Search for the cell housing the specified text and yield its (x, y) center coordinate. 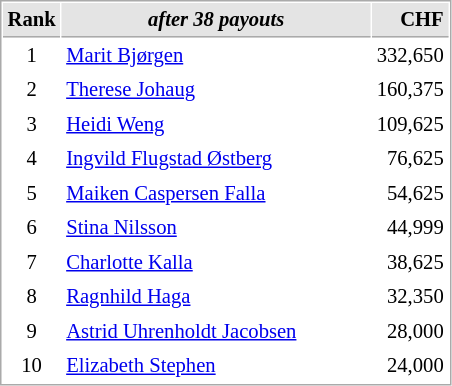
9 (32, 332)
Heidi Weng (216, 124)
44,999 (410, 228)
Ingvild Flugstad Østberg (216, 158)
24,000 (410, 366)
1 (32, 56)
160,375 (410, 90)
Marit Bjørgen (216, 56)
5 (32, 194)
2 (32, 90)
Elizabeth Stephen (216, 366)
after 38 payouts (216, 20)
CHF (410, 20)
10 (32, 366)
Therese Johaug (216, 90)
6 (32, 228)
38,625 (410, 262)
3 (32, 124)
109,625 (410, 124)
Astrid Uhrenholdt Jacobsen (216, 332)
28,000 (410, 332)
Ragnhild Haga (216, 296)
Rank (32, 20)
32,350 (410, 296)
54,625 (410, 194)
332,650 (410, 56)
4 (32, 158)
7 (32, 262)
8 (32, 296)
Charlotte Kalla (216, 262)
Maiken Caspersen Falla (216, 194)
76,625 (410, 158)
Stina Nilsson (216, 228)
